Scan for the cell matching the given text and deliver its [X, Y] coordinate at center. 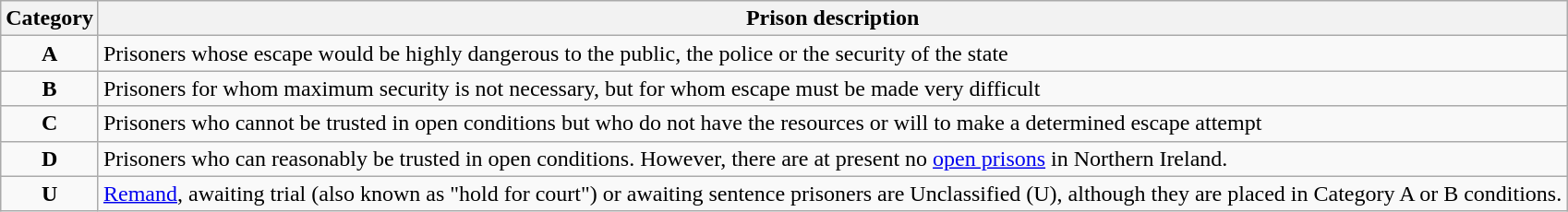
A [50, 53]
U [50, 194]
C [50, 124]
B [50, 88]
Prison description [832, 18]
Prisoners who can reasonably be trusted in open conditions. However, there are at present no open prisons in Northern Ireland. [832, 159]
Prisoners who cannot be trusted in open conditions but who do not have the resources or will to make a determined escape attempt [832, 124]
D [50, 159]
Prisoners for whom maximum security is not necessary, but for whom escape must be made very difficult [832, 88]
Category [50, 18]
Prisoners whose escape would be highly dangerous to the public, the police or the security of the state [832, 53]
